Pinpoint the cell where the given text exists, returning its [x, y] midpoint coordinate. 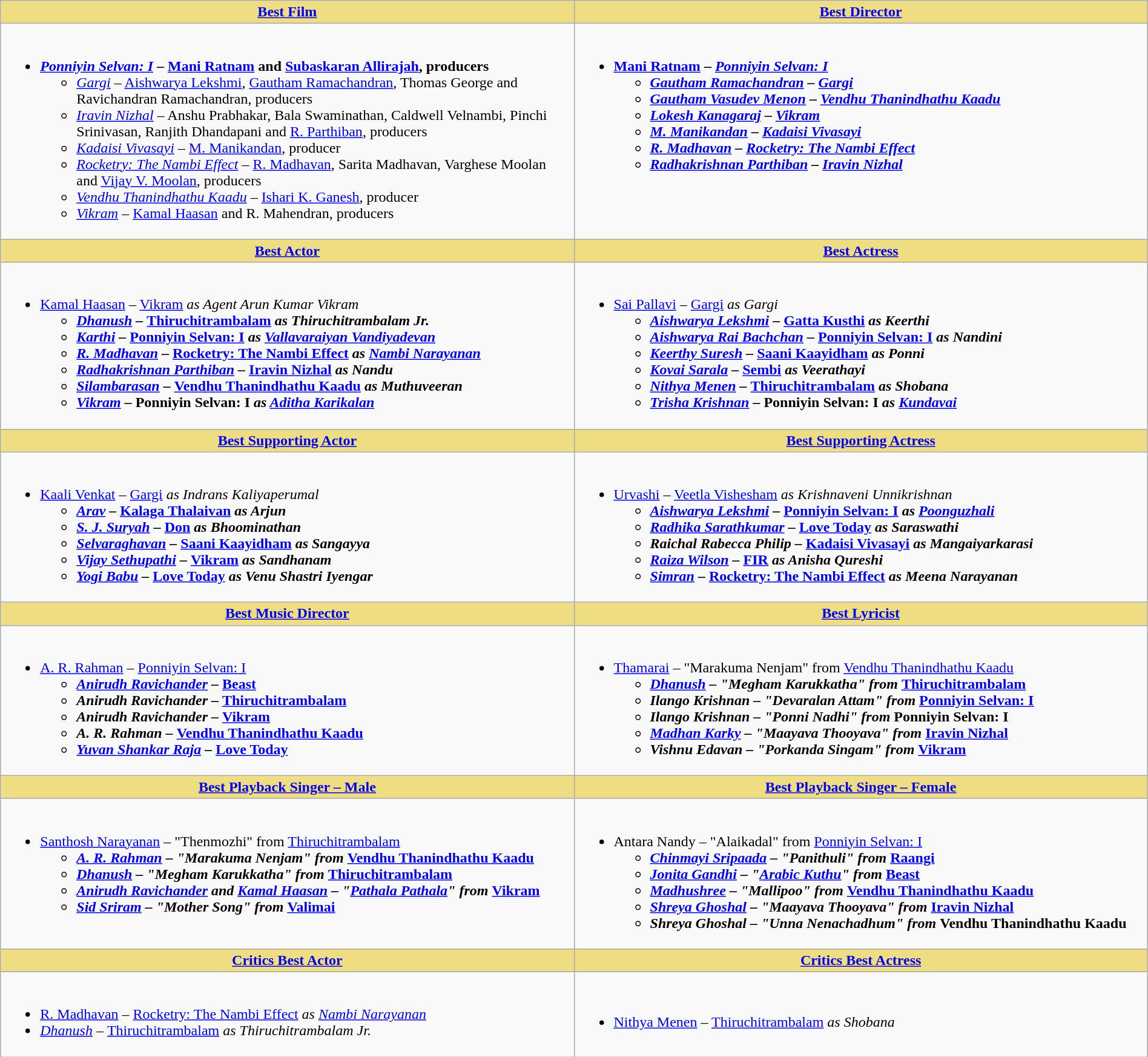
Critics Best Actor [287, 960]
Best Director [861, 12]
Best Lyricist [861, 614]
Critics Best Actress [861, 960]
Best Music Director [287, 614]
Best Actress [861, 251]
R. Madhavan – Rocketry: The Nambi Effect as Nambi NarayananDhanush – Thiruchitrambalam as Thiruchitrambalam Jr. [287, 1014]
Best Actor [287, 251]
Best Film [287, 12]
Nithya Menen – Thiruchitrambalam as Shobana [861, 1014]
Best Supporting Actress [861, 440]
Best Playback Singer – Female [861, 787]
Best Supporting Actor [287, 440]
Best Playback Singer – Male [287, 787]
